For the text-containing cell, return its midpoint in [X, Y] coordinate format. 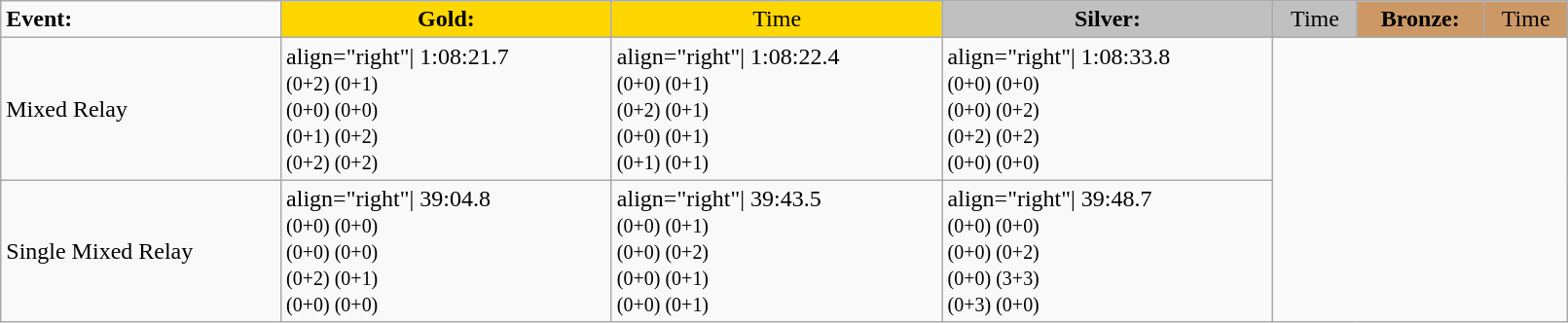
Bronze: [1420, 19]
Event: [141, 19]
align="right"| 39:48.7(0+0) (0+0)(0+0) (0+2)(0+0) (3+3)(0+3) (0+0) [1108, 251]
align="right"| 1:08:21.7(0+2) (0+1)(0+0) (0+0)(0+1) (0+2)(0+2) (0+2) [447, 109]
Single Mixed Relay [141, 251]
align="right"| 1:08:33.8(0+0) (0+0)(0+0) (0+2)(0+2) (0+2)(0+0) (0+0) [1108, 109]
Mixed Relay [141, 109]
align="right"| 39:04.8(0+0) (0+0)(0+0) (0+0)(0+2) (0+1)(0+0) (0+0) [447, 251]
align="right"| 1:08:22.4(0+0) (0+1)(0+2) (0+1)(0+0) (0+1)(0+1) (0+1) [777, 109]
align="right"| 39:43.5(0+0) (0+1)(0+0) (0+2)(0+0) (0+1)(0+0) (0+1) [777, 251]
Gold: [447, 19]
Silver: [1108, 19]
